Capture the cell that displays the provided text and extract its (x, y) central coordinate. 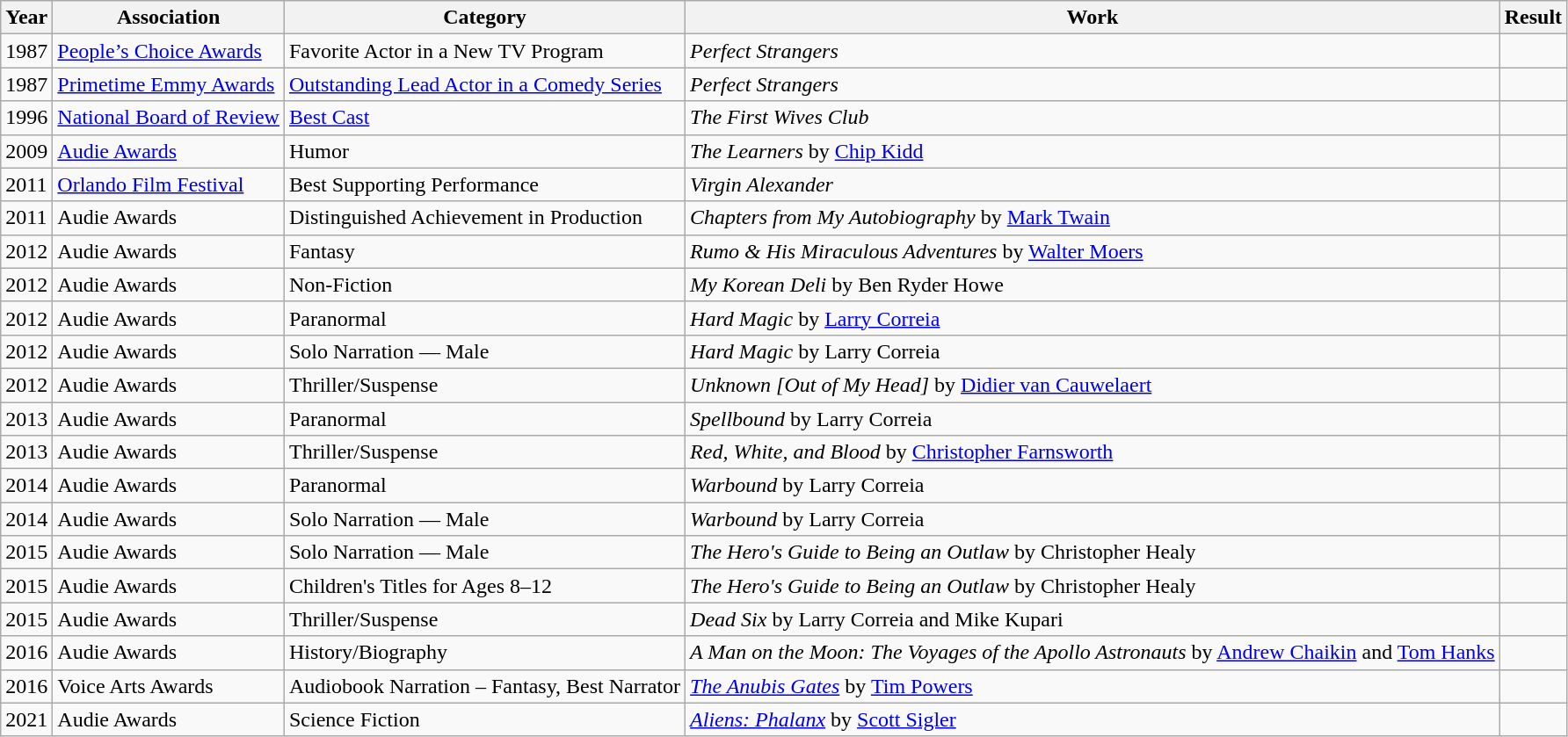
Result (1533, 18)
Fantasy (484, 251)
Year (26, 18)
Best Cast (484, 118)
Dead Six by Larry Correia and Mike Kupari (1093, 619)
Non-Fiction (484, 285)
Outstanding Lead Actor in a Comedy Series (484, 84)
Unknown [Out of My Head] by Didier van Cauwelaert (1093, 385)
2021 (26, 719)
History/Biography (484, 653)
National Board of Review (169, 118)
Red, White, and Blood by Christopher Farnsworth (1093, 452)
2009 (26, 151)
A Man on the Moon: The Voyages of the Apollo Astronauts by Andrew Chaikin and Tom Hanks (1093, 653)
The Learners by Chip Kidd (1093, 151)
Voice Arts Awards (169, 686)
The First Wives Club (1093, 118)
My Korean Deli by Ben Ryder Howe (1093, 285)
Primetime Emmy Awards (169, 84)
Rumo & His Miraculous Adventures by Walter Moers (1093, 251)
People’s Choice Awards (169, 51)
Humor (484, 151)
Children's Titles for Ages 8–12 (484, 586)
Distinguished Achievement in Production (484, 218)
Audiobook Narration – Fantasy, Best Narrator (484, 686)
Aliens: Phalanx by Scott Sigler (1093, 719)
Science Fiction (484, 719)
Favorite Actor in a New TV Program (484, 51)
Orlando Film Festival (169, 184)
Work (1093, 18)
Category (484, 18)
Best Supporting Performance (484, 184)
Chapters from My Autobiography by Mark Twain (1093, 218)
Virgin Alexander (1093, 184)
The Anubis Gates by Tim Powers (1093, 686)
1996 (26, 118)
Spellbound by Larry Correia (1093, 419)
Association (169, 18)
